From the cell containing the given text, extract its center point as [x, y] coordinate. 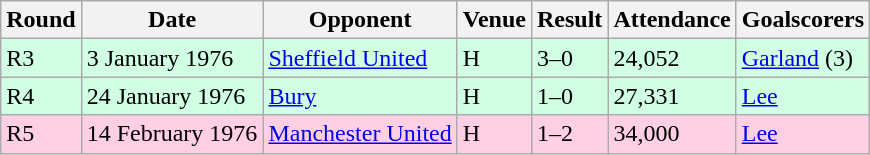
Result [569, 20]
1–2 [569, 134]
R5 [41, 134]
Date [172, 20]
Manchester United [360, 134]
Sheffield United [360, 58]
34,000 [672, 134]
24,052 [672, 58]
27,331 [672, 96]
3 January 1976 [172, 58]
Garland (3) [802, 58]
24 January 1976 [172, 96]
Opponent [360, 20]
Attendance [672, 20]
R3 [41, 58]
1–0 [569, 96]
Venue [494, 20]
Round [41, 20]
14 February 1976 [172, 134]
3–0 [569, 58]
Goalscorers [802, 20]
R4 [41, 96]
Bury [360, 96]
